Return the [X, Y] coordinate for the center point of the cell that contains the specified text.  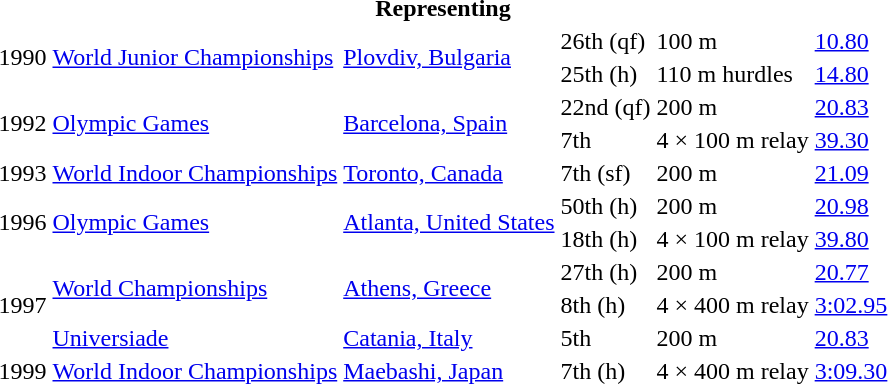
7th [606, 140]
Athens, Greece [449, 288]
Barcelona, Spain [449, 124]
26th (qf) [606, 41]
Toronto, Canada [449, 173]
World Championships [195, 288]
18th (h) [606, 239]
110 m hurdles [732, 74]
Universiade [195, 338]
Catania, Italy [449, 338]
5th [606, 338]
100 m [732, 41]
7th (sf) [606, 173]
25th (h) [606, 74]
8th (h) [606, 305]
Atlanta, United States [449, 222]
4 × 400 m relay [732, 305]
22nd (qf) [606, 107]
50th (h) [606, 206]
27th (h) [606, 272]
Plovdiv, Bulgaria [449, 58]
World Junior Championships [195, 58]
World Indoor Championships [195, 173]
